Identify which cell holds the provided text, then report its (x, y) central coordinate. 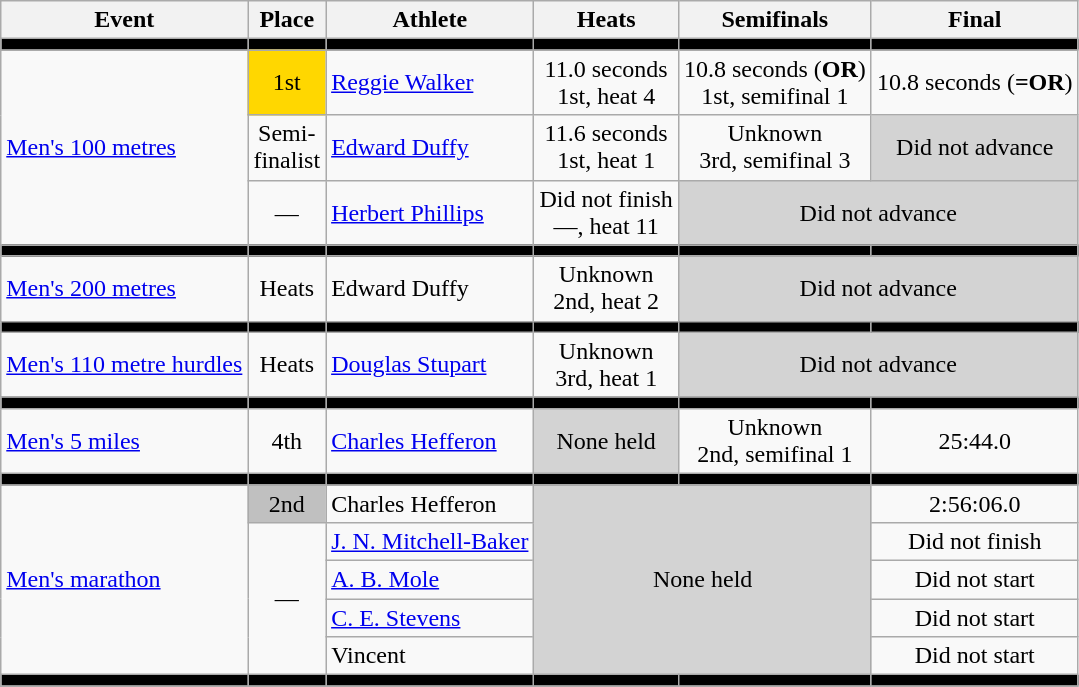
A. B. Mole (430, 580)
11.6 seconds 1st, heat 1 (606, 148)
10.8 seconds (OR) 1st, semifinal 1 (774, 82)
10.8 seconds (=OR) (974, 82)
4th (287, 440)
25:44.0 (974, 440)
Athlete (430, 20)
Men's marathon (124, 579)
Event (124, 20)
Men's 200 metres (124, 288)
Unknown 2nd, heat 2 (606, 288)
Men's 100 metres (124, 148)
Unknown 3rd, heat 1 (606, 364)
Did not finish (974, 542)
C. E. Stevens (430, 618)
Semi-finalist (287, 148)
Men's 5 miles (124, 440)
J. N. Mitchell-Baker (430, 542)
Reggie Walker (430, 82)
Vincent (430, 656)
Did not finish —, heat 11 (606, 212)
Unknown 3rd, semifinal 3 (774, 148)
Place (287, 20)
2:56:06.0 (974, 503)
2nd (287, 503)
11.0 seconds 1st, heat 4 (606, 82)
Semifinals (774, 20)
Men's 110 metre hurdles (124, 364)
Herbert Phillips (430, 212)
Douglas Stupart (430, 364)
Unknown 2nd, semifinal 1 (774, 440)
Final (974, 20)
1st (287, 82)
